Search for the cell housing the specified text and yield its [X, Y] center coordinate. 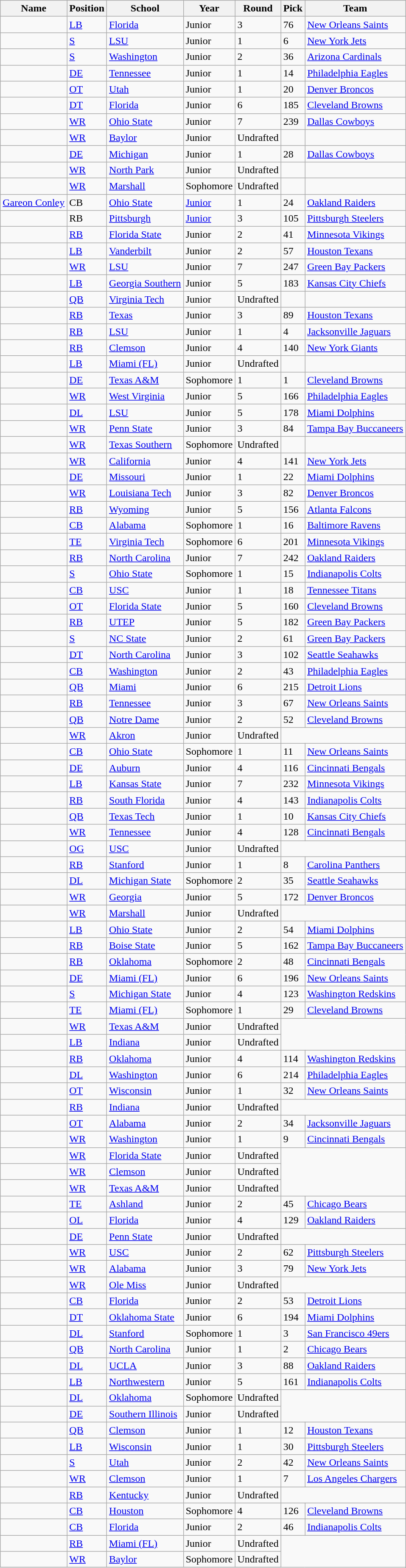
215 [293, 687]
Georgia Southern [145, 283]
141 [293, 461]
43 [293, 671]
178 [293, 412]
Pittsburgh [145, 219]
20 [293, 89]
Kentucky [145, 1495]
22 [293, 477]
North Park [145, 170]
West Virginia [145, 396]
Miami [145, 687]
10 [293, 816]
Position [87, 8]
35 [293, 881]
15 [293, 574]
Los Angeles Chargers [356, 1478]
Round [258, 8]
Wyoming [145, 509]
Kansas State [145, 784]
9 [293, 1139]
160 [293, 606]
Ashland [145, 1204]
126 [293, 1511]
24 [293, 202]
214 [293, 1075]
New York Giants [356, 348]
School [145, 8]
Baltimore Ravens [356, 525]
41 [293, 235]
28 [293, 154]
242 [293, 558]
247 [293, 267]
116 [293, 768]
143 [293, 800]
South Florida [145, 800]
OG [87, 849]
61 [293, 638]
Pick [293, 8]
84 [293, 428]
201 [293, 542]
Tennessee Titans [356, 590]
Team [356, 8]
Boise State [145, 945]
San Francisco 49ers [356, 1333]
Georgia [145, 897]
Missouri [145, 477]
161 [293, 1382]
Southern Illinois [145, 1414]
182 [293, 622]
Year [209, 8]
102 [293, 655]
Texas [145, 315]
232 [293, 784]
156 [293, 509]
32 [293, 1091]
114 [293, 1059]
45 [293, 1204]
Auburn [145, 768]
52 [293, 719]
88 [293, 1366]
67 [293, 703]
Houston [145, 1511]
Oklahoma State [145, 1317]
30 [293, 1446]
29 [293, 1010]
36 [293, 57]
12 [293, 1430]
129 [293, 1220]
105 [293, 219]
162 [293, 945]
48 [293, 961]
18 [293, 590]
79 [293, 1269]
8 [293, 865]
Vanderbilt [145, 251]
11 [293, 752]
Carolina Panthers [356, 865]
Northwestern [145, 1382]
140 [293, 348]
76 [293, 25]
194 [293, 1317]
42 [293, 1462]
Texas Tech [145, 816]
16 [293, 525]
166 [293, 396]
196 [293, 978]
239 [293, 121]
UTEP [145, 622]
62 [293, 1253]
14 [293, 73]
82 [293, 493]
89 [293, 315]
54 [293, 929]
185 [293, 105]
128 [293, 832]
53 [293, 1301]
Michigan [145, 154]
123 [293, 994]
34 [293, 1123]
NC State [145, 638]
Name [34, 8]
UCLA [145, 1366]
California [145, 461]
OL [87, 1220]
183 [293, 283]
Arizona Cardinals [356, 57]
172 [293, 897]
Akron [145, 736]
Gareon Conley [34, 202]
Texas Southern [145, 444]
Ole Miss [145, 1285]
46 [293, 1527]
57 [293, 251]
Louisiana Tech [145, 493]
Notre Dame [145, 719]
Atlanta Falcons [356, 509]
